For the text-containing cell, return its midpoint in (X, Y) coordinate format. 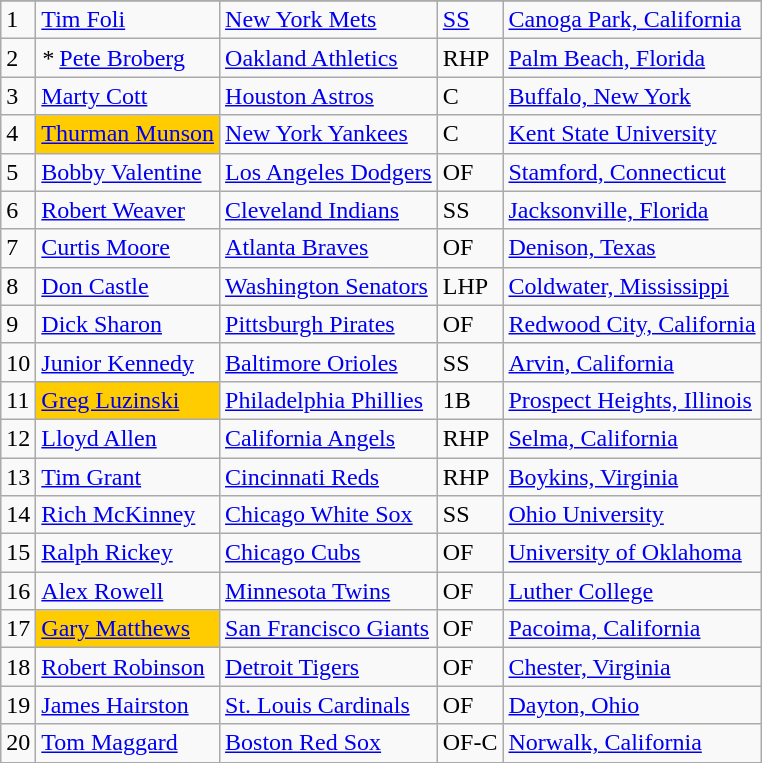
Bobby Valentine (128, 172)
Pittsburgh Pirates (329, 324)
Boykins, Virginia (632, 477)
California Angels (329, 438)
Denison, Texas (632, 248)
Atlanta Braves (329, 248)
Ohio University (632, 515)
University of Oklahoma (632, 553)
Washington Senators (329, 286)
1B (470, 400)
Kent State University (632, 134)
Philadelphia Phillies (329, 400)
11 (18, 400)
Lloyd Allen (128, 438)
3 (18, 96)
4 (18, 134)
7 (18, 248)
Robert Weaver (128, 210)
8 (18, 286)
Dick Sharon (128, 324)
Pacoima, California (632, 629)
9 (18, 324)
Minnesota Twins (329, 591)
10 (18, 362)
5 (18, 172)
17 (18, 629)
Jacksonville, Florida (632, 210)
Greg Luzinski (128, 400)
Don Castle (128, 286)
St. Louis Cardinals (329, 705)
Buffalo, New York (632, 96)
Coldwater, Mississippi (632, 286)
* Pete Broberg (128, 58)
Canoga Park, California (632, 20)
Chicago White Sox (329, 515)
12 (18, 438)
Ralph Rickey (128, 553)
Marty Cott (128, 96)
Luther College (632, 591)
Norwalk, California (632, 743)
Boston Red Sox (329, 743)
20 (18, 743)
LHP (470, 286)
Palm Beach, Florida (632, 58)
Tim Foli (128, 20)
Detroit Tigers (329, 667)
San Francisco Giants (329, 629)
Houston Astros (329, 96)
Alex Rowell (128, 591)
Prospect Heights, Illinois (632, 400)
Tim Grant (128, 477)
James Hairston (128, 705)
Los Angeles Dodgers (329, 172)
OF-C (470, 743)
Tom Maggard (128, 743)
13 (18, 477)
Dayton, Ohio (632, 705)
14 (18, 515)
Arvin, California (632, 362)
Selma, California (632, 438)
New York Mets (329, 20)
Oakland Athletics (329, 58)
19 (18, 705)
18 (18, 667)
Robert Robinson (128, 667)
Stamford, Connecticut (632, 172)
Cincinnati Reds (329, 477)
Redwood City, California (632, 324)
Rich McKinney (128, 515)
6 (18, 210)
Cleveland Indians (329, 210)
2 (18, 58)
Gary Matthews (128, 629)
Junior Kennedy (128, 362)
Baltimore Orioles (329, 362)
New York Yankees (329, 134)
Chester, Virginia (632, 667)
15 (18, 553)
Chicago Cubs (329, 553)
Thurman Munson (128, 134)
16 (18, 591)
Curtis Moore (128, 248)
1 (18, 20)
